Search for the cell housing the specified text and yield its [x, y] center coordinate. 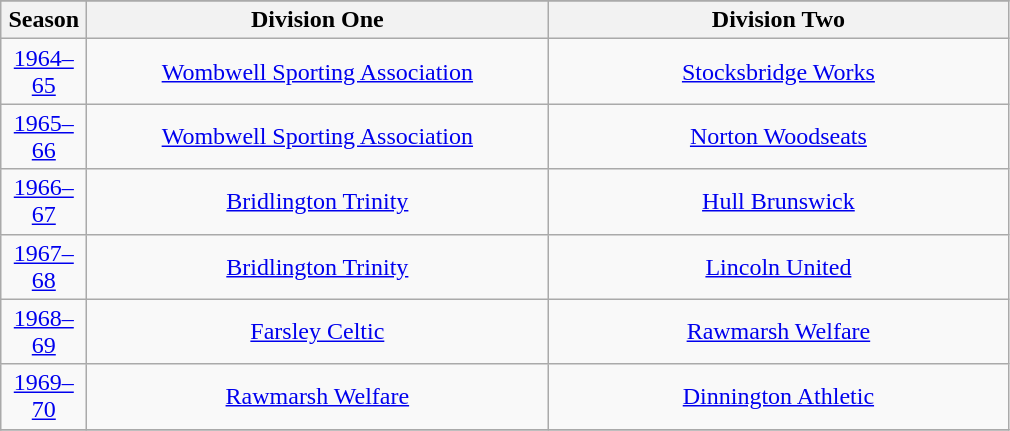
1968–69 [44, 332]
Lincoln United [778, 266]
1969–70 [44, 396]
1965–66 [44, 136]
1967–68 [44, 266]
Dinnington Athletic [778, 396]
Hull Brunswick [778, 202]
Season [44, 20]
Division One [318, 20]
Stocksbridge Works [778, 72]
1964–65 [44, 72]
Farsley Celtic [318, 332]
1966–67 [44, 202]
Division Two [778, 20]
Norton Woodseats [778, 136]
